Detect which cell encompasses the target text, then output its [X, Y] center coordinate. 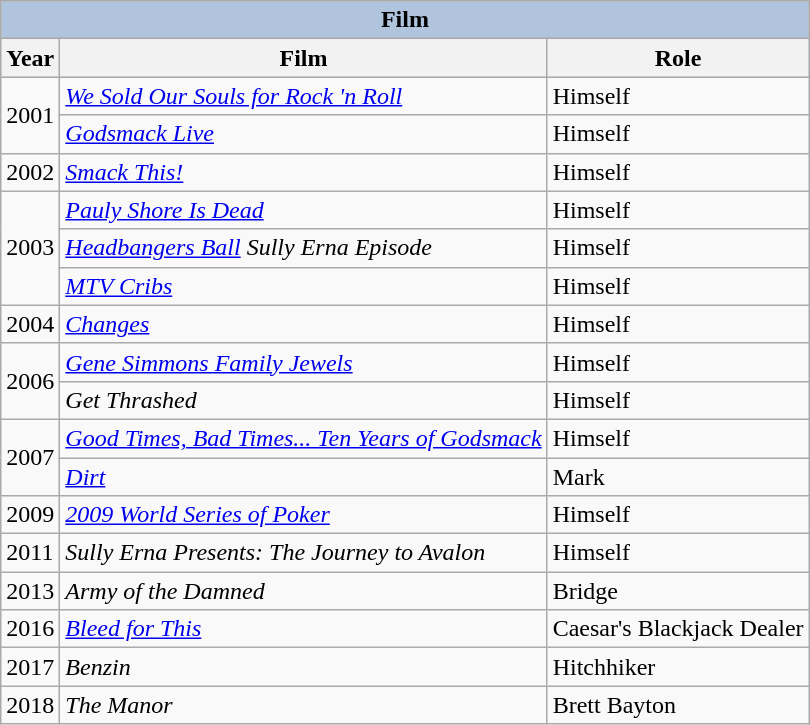
Caesar's Blackjack Dealer [678, 629]
Get Thrashed [304, 400]
Brett Bayton [678, 705]
Godsmack Live [304, 134]
2018 [30, 705]
2004 [30, 324]
Mark [678, 477]
Pauly Shore Is Dead [304, 210]
2016 [30, 629]
Dirt [304, 477]
Changes [304, 324]
2011 [30, 553]
2013 [30, 591]
2017 [30, 667]
2003 [30, 248]
Army of the Damned [304, 591]
Role [678, 58]
Gene Simmons Family Jewels [304, 362]
2009 [30, 515]
Benzin [304, 667]
Bridge [678, 591]
2009 World Series of Poker [304, 515]
We Sold Our Souls for Rock 'n Roll [304, 96]
2001 [30, 115]
Smack This! [304, 172]
2002 [30, 172]
2006 [30, 381]
Year [30, 58]
Sully Erna Presents: The Journey to Avalon [304, 553]
2007 [30, 457]
The Manor [304, 705]
MTV Cribs [304, 286]
Hitchhiker [678, 667]
Good Times, Bad Times... Ten Years of Godsmack [304, 438]
Headbangers Ball Sully Erna Episode [304, 248]
Bleed for This [304, 629]
